Detect which cell encompasses the target text, then output its (X, Y) center coordinate. 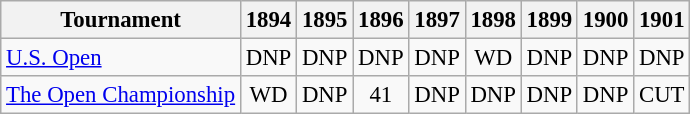
The Open Championship (121, 95)
1898 (493, 20)
1894 (268, 20)
41 (381, 95)
1899 (549, 20)
U.S. Open (121, 58)
CUT (662, 95)
Tournament (121, 20)
1900 (605, 20)
1897 (437, 20)
1896 (381, 20)
1901 (662, 20)
1895 (325, 20)
